Find where the given text appears and provide that cell's center as [x, y] coordinate. 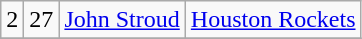
John Stroud [122, 20]
Houston Rockets [273, 20]
2 [12, 20]
27 [42, 20]
